Search for the cell housing the specified text and yield its (x, y) center coordinate. 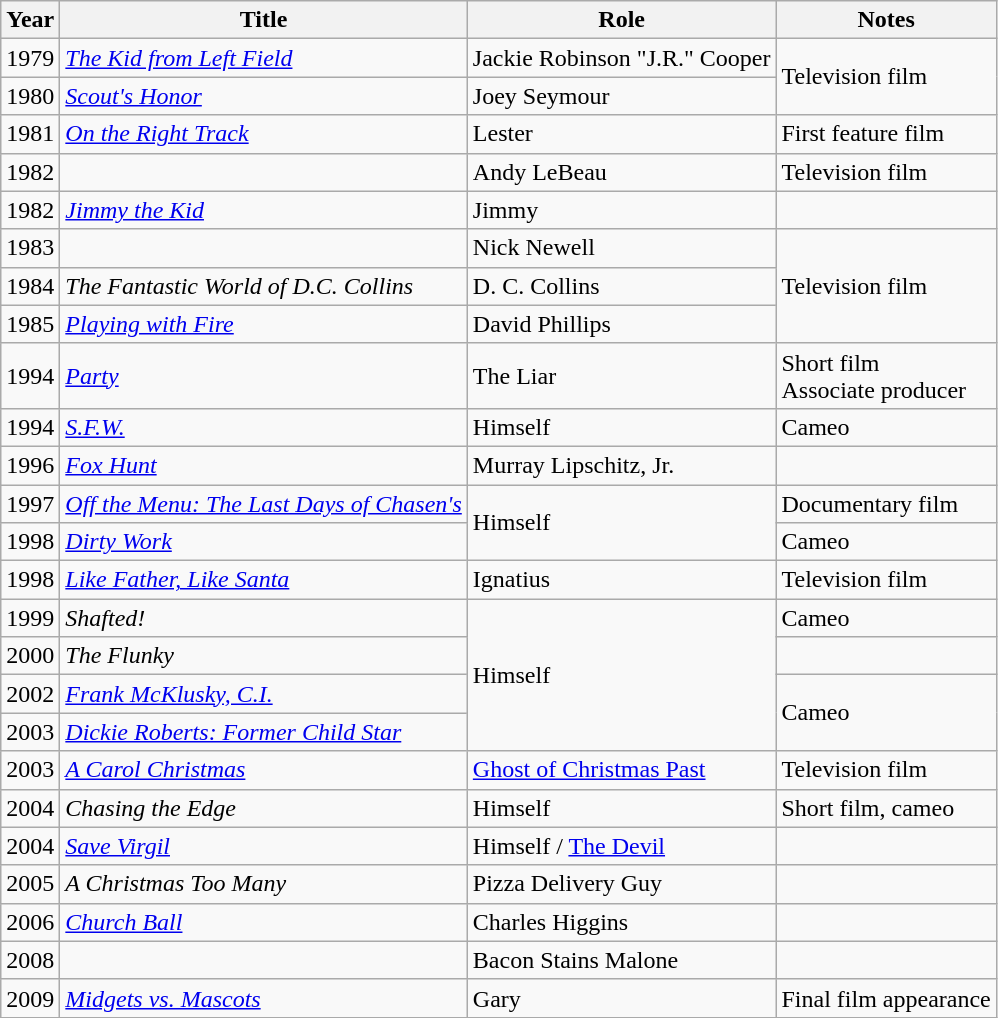
The Liar (622, 376)
Jackie Robinson "J.R." Cooper (622, 58)
Playing with Fire (264, 324)
Scout's Honor (264, 96)
D. C. Collins (622, 286)
Midgets vs. Mascots (264, 998)
1999 (30, 618)
Murray Lipschitz, Jr. (622, 465)
1985 (30, 324)
Off the Menu: The Last Days of Chasen's (264, 503)
Year (30, 20)
1981 (30, 134)
The Fantastic World of D.C. Collins (264, 286)
1980 (30, 96)
Final film appearance (886, 998)
Save Virgil (264, 846)
Role (622, 20)
Chasing the Edge (264, 808)
Joey Seymour (622, 96)
Bacon Stains Malone (622, 960)
1984 (30, 286)
Short filmAssociate producer (886, 376)
Documentary film (886, 503)
Jimmy the Kid (264, 210)
Andy LeBeau (622, 172)
1979 (30, 58)
Title (264, 20)
Short film, cameo (886, 808)
On the Right Track (264, 134)
2008 (30, 960)
Shafted! (264, 618)
S.F.W. (264, 427)
A Christmas Too Many (264, 884)
Like Father, Like Santa (264, 580)
The Flunky (264, 656)
David Phillips (622, 324)
Ghost of Christmas Past (622, 770)
Lester (622, 134)
Church Ball (264, 922)
Notes (886, 20)
2006 (30, 922)
1983 (30, 248)
Pizza Delivery Guy (622, 884)
First feature film (886, 134)
2005 (30, 884)
2000 (30, 656)
The Kid from Left Field (264, 58)
Gary (622, 998)
Jimmy (622, 210)
Ignatius (622, 580)
Himself / The Devil (622, 846)
Fox Hunt (264, 465)
2009 (30, 998)
Dirty Work (264, 542)
Frank McKlusky, C.I. (264, 694)
1997 (30, 503)
1996 (30, 465)
Charles Higgins (622, 922)
Dickie Roberts: Former Child Star (264, 732)
Party (264, 376)
A Carol Christmas (264, 770)
Nick Newell (622, 248)
2002 (30, 694)
